For the text-containing cell, return its midpoint in [X, Y] coordinate format. 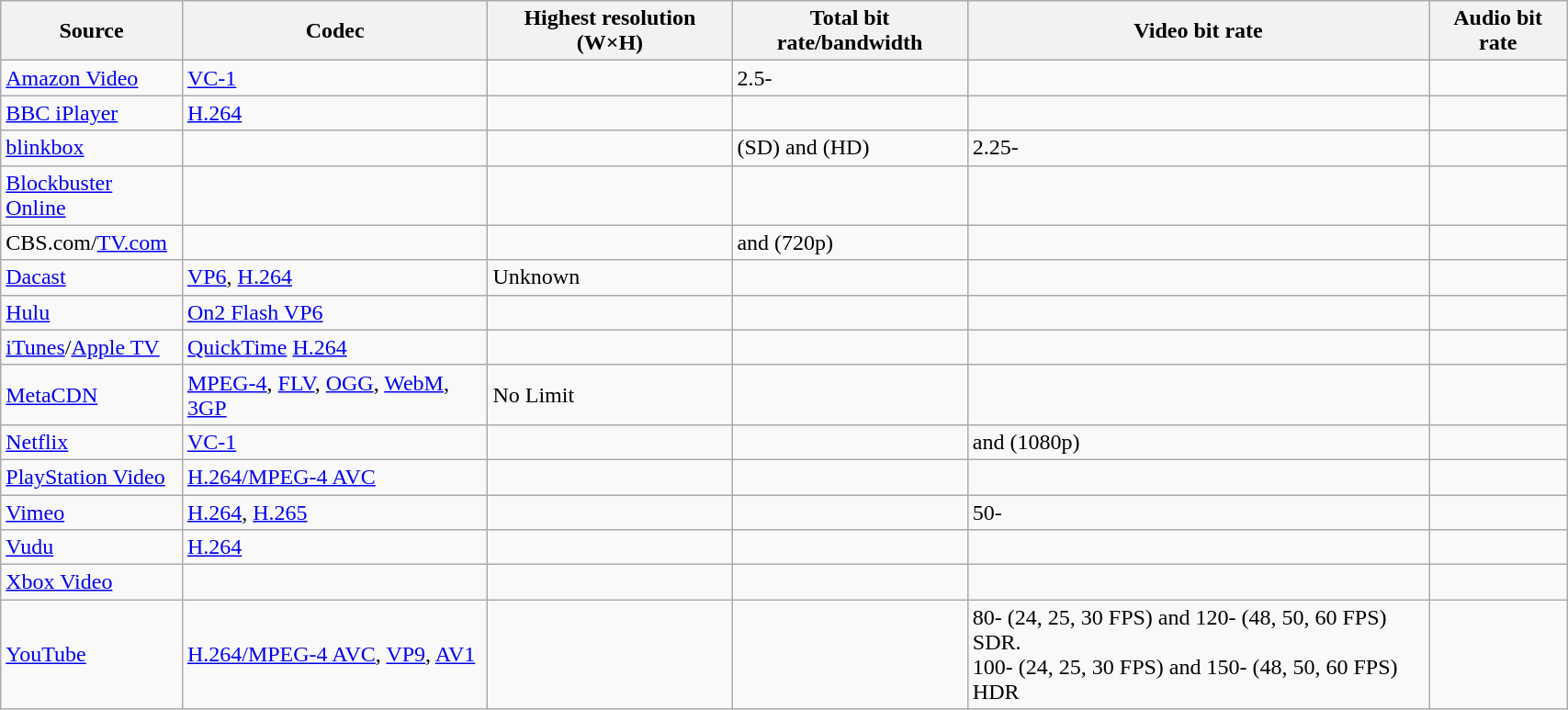
Highest resolution (W×H) [610, 31]
MetaCDN [92, 395]
Vimeo [92, 512]
Amazon Video [92, 78]
H.264/MPEG-4 AVC [334, 477]
2.25- [1198, 148]
Netflix [92, 442]
Hulu [92, 312]
No Limit [610, 395]
50- [1198, 512]
(SD) and (HD) [850, 148]
and (1080p) [1198, 442]
Source [92, 31]
and (720p) [850, 242]
iTunes/Apple TV [92, 347]
Total bit rate/bandwidth [850, 31]
Unknown [610, 277]
MPEG-4, FLV, OGG, WebM, 3GP [334, 395]
YouTube [92, 654]
Xbox Video [92, 582]
H.264/MPEG-4 AVC, VP9, AV1 [334, 654]
On2 Flash VP6 [334, 312]
Blockbuster Online [92, 195]
BBC iPlayer [92, 113]
PlayStation Video [92, 477]
Video bit rate [1198, 31]
VP6, H.264 [334, 277]
blinkbox [92, 148]
2.5- [850, 78]
Audio bit rate [1498, 31]
Codec [334, 31]
Dacast [92, 277]
Vudu [92, 547]
CBS.com/TV.com [92, 242]
H.264, H.265 [334, 512]
80- (24, 25, 30 FPS) and 120- (48, 50, 60 FPS) SDR.100- (24, 25, 30 FPS) and 150- (48, 50, 60 FPS) HDR [1198, 654]
QuickTime H.264 [334, 347]
